Return (X, Y) of the center of cell containing provided text 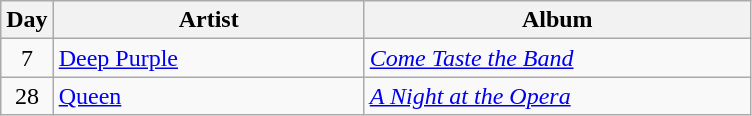
Artist (208, 20)
Day (27, 20)
Deep Purple (208, 58)
Album (557, 20)
7 (27, 58)
28 (27, 96)
Come Taste the Band (557, 58)
A Night at the Opera (557, 96)
Queen (208, 96)
